Provide the (X, Y) coordinate of the cell's center where the given text is located.  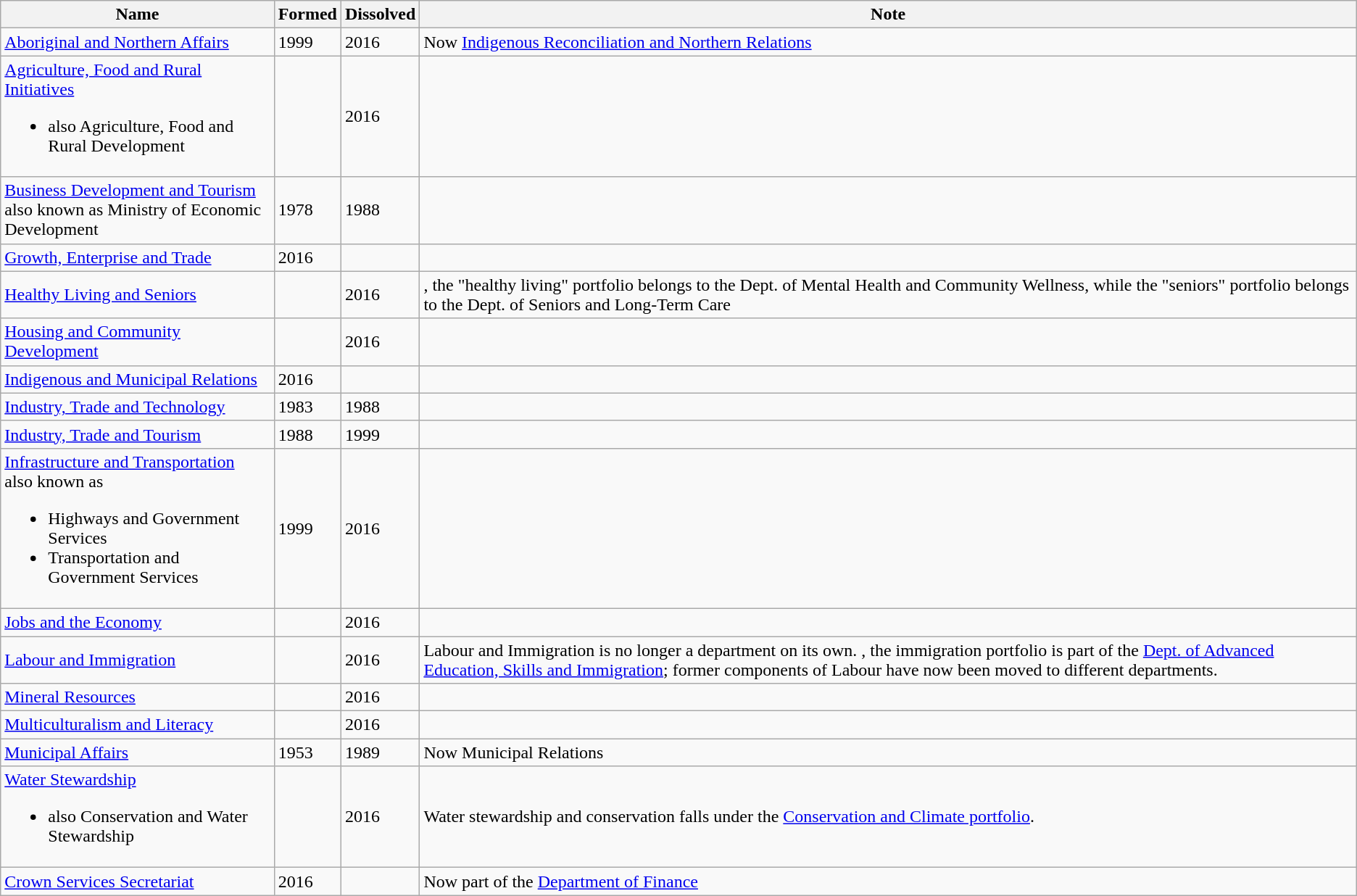
Note (888, 14)
1983 (307, 407)
Labour and Immigration (138, 660)
Business Development and Tourismalso known as Ministry of Economic Development (138, 210)
1989 (380, 752)
Crown Services Secretariat (138, 882)
Healthy Living and Seniors (138, 294)
Mineral Resources (138, 697)
Housing and Community Development (138, 342)
Industry, Trade and Technology (138, 407)
Now Indigenous Reconciliation and Northern Relations (888, 42)
Infrastructure and Transportationalso known asHighways and Government ServicesTransportation and Government Services (138, 528)
Name (138, 14)
Growth, Enterprise and Trade (138, 257)
Now Municipal Relations (888, 752)
Formed (307, 14)
Industry, Trade and Tourism (138, 434)
Dissolved (380, 14)
Multiculturalism and Literacy (138, 725)
Aboriginal and Northern Affairs (138, 42)
Jobs and the Economy (138, 622)
Water stewardship and conservation falls under the Conservation and Climate portfolio. (888, 817)
Indigenous and Municipal Relations (138, 379)
Municipal Affairs (138, 752)
Now part of the Department of Finance (888, 882)
1978 (307, 210)
Water Stewardshipalso Conservation and Water Stewardship (138, 817)
Agriculture, Food and Rural Initiativesalso Agriculture, Food and Rural Development (138, 116)
1953 (307, 752)
